Provide the [x, y] coordinate of the cell's center where the given text is located.  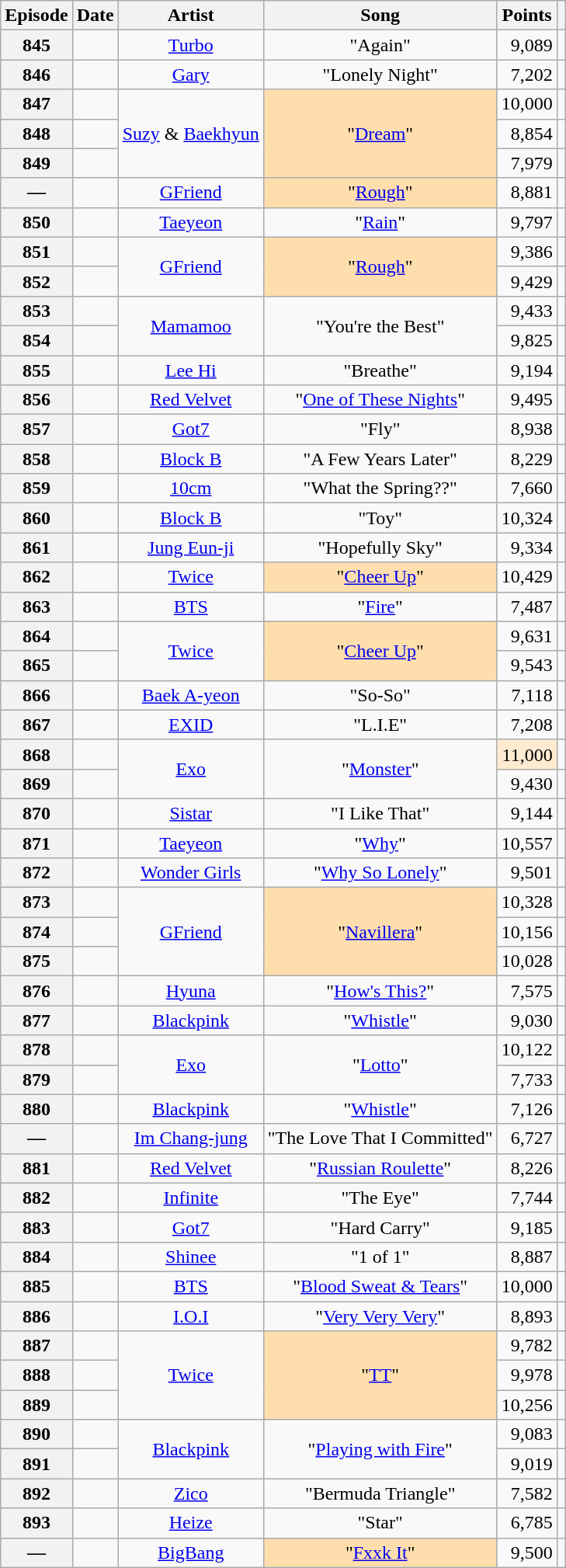
"Fxxk It" [380, 1552]
7,979 [526, 163]
849 [36, 163]
Song [380, 16]
Wonder Girls [191, 873]
9,089 [526, 45]
"One of These Nights" [380, 400]
10,557 [526, 843]
9,631 [526, 636]
9,144 [526, 813]
6,785 [526, 1523]
Sistar [191, 813]
883 [36, 1227]
10,122 [526, 1050]
10,256 [526, 1405]
Gary [191, 75]
858 [36, 459]
Points [526, 16]
"Star" [380, 1523]
Lee Hi [191, 370]
"The Eye" [380, 1198]
"Hard Carry" [380, 1227]
867 [36, 725]
7,118 [526, 695]
Jung Eun-ji [191, 548]
887 [36, 1346]
"Russian Roulette" [380, 1168]
891 [36, 1464]
"Again" [380, 45]
847 [36, 104]
852 [36, 281]
855 [36, 370]
"L.I.E" [380, 725]
876 [36, 991]
7,575 [526, 991]
888 [36, 1375]
10,156 [526, 932]
877 [36, 1020]
853 [36, 311]
"Fire" [380, 607]
Artist [191, 16]
848 [36, 134]
872 [36, 873]
9,185 [526, 1227]
9,543 [526, 666]
"Breathe" [380, 370]
Shinee [191, 1257]
882 [36, 1198]
862 [36, 577]
865 [36, 666]
Im Chang-jung [191, 1139]
Hyuna [191, 991]
860 [36, 518]
9,433 [526, 311]
"Lonely Night" [380, 75]
880 [36, 1109]
9,429 [526, 281]
7,582 [526, 1493]
"Monster" [380, 769]
Infinite [191, 1198]
846 [36, 75]
874 [36, 932]
Suzy & Baekhyun [191, 134]
845 [36, 45]
884 [36, 1257]
879 [36, 1080]
Heize [191, 1523]
8,226 [526, 1168]
886 [36, 1316]
8,938 [526, 429]
"The Love That I Committed" [380, 1139]
"I Like That" [380, 813]
7,487 [526, 607]
857 [36, 429]
10,328 [526, 902]
6,727 [526, 1139]
"So-So" [380, 695]
868 [36, 754]
"Navillera" [380, 932]
9,030 [526, 1020]
10cm [191, 488]
"Why So Lonely" [380, 873]
861 [36, 548]
7,126 [526, 1109]
856 [36, 400]
9,501 [526, 873]
873 [36, 902]
"A Few Years Later" [380, 459]
9,782 [526, 1346]
9,430 [526, 784]
866 [36, 695]
"Dream" [380, 134]
7,202 [526, 75]
"How's This?" [380, 991]
"Hopefully Sky" [380, 548]
EXID [191, 725]
875 [36, 961]
890 [36, 1434]
878 [36, 1050]
893 [36, 1523]
9,825 [526, 340]
Episode [36, 16]
Baek A-yeon [191, 695]
Date [95, 16]
859 [36, 488]
BigBang [191, 1552]
851 [36, 252]
11,000 [526, 754]
I.O.I [191, 1316]
10,028 [526, 961]
9,083 [526, 1434]
8,893 [526, 1316]
7,208 [526, 725]
864 [36, 636]
8,887 [526, 1257]
"TT" [380, 1375]
885 [36, 1286]
"Why" [380, 843]
"Playing with Fire" [380, 1449]
8,881 [526, 193]
10,429 [526, 577]
870 [36, 813]
892 [36, 1493]
"Lotto" [380, 1065]
Mamamoo [191, 325]
10,324 [526, 518]
9,194 [526, 370]
"Bermuda Triangle" [380, 1493]
9,495 [526, 400]
889 [36, 1405]
871 [36, 843]
850 [36, 222]
9,978 [526, 1375]
"1 of 1" [380, 1257]
9,500 [526, 1552]
863 [36, 607]
8,229 [526, 459]
7,744 [526, 1198]
"Very Very Very" [380, 1316]
"What the Spring??" [380, 488]
7,660 [526, 488]
"Toy" [380, 518]
869 [36, 784]
9,386 [526, 252]
9,797 [526, 222]
8,854 [526, 134]
Turbo [191, 45]
7,733 [526, 1080]
9,019 [526, 1464]
"Blood Sweat & Tears" [380, 1286]
9,334 [526, 548]
881 [36, 1168]
"Fly" [380, 429]
"Rain" [380, 222]
"You're the Best" [380, 325]
Zico [191, 1493]
854 [36, 340]
